Return the (X, Y) coordinate for the center point of the cell that contains the specified text.  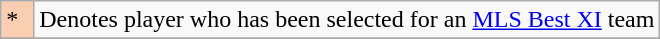
Denotes player who has been selected for an MLS Best XI team (347, 20)
* (18, 20)
